Provide the (X, Y) coordinate of the cell's center where the given text is located.  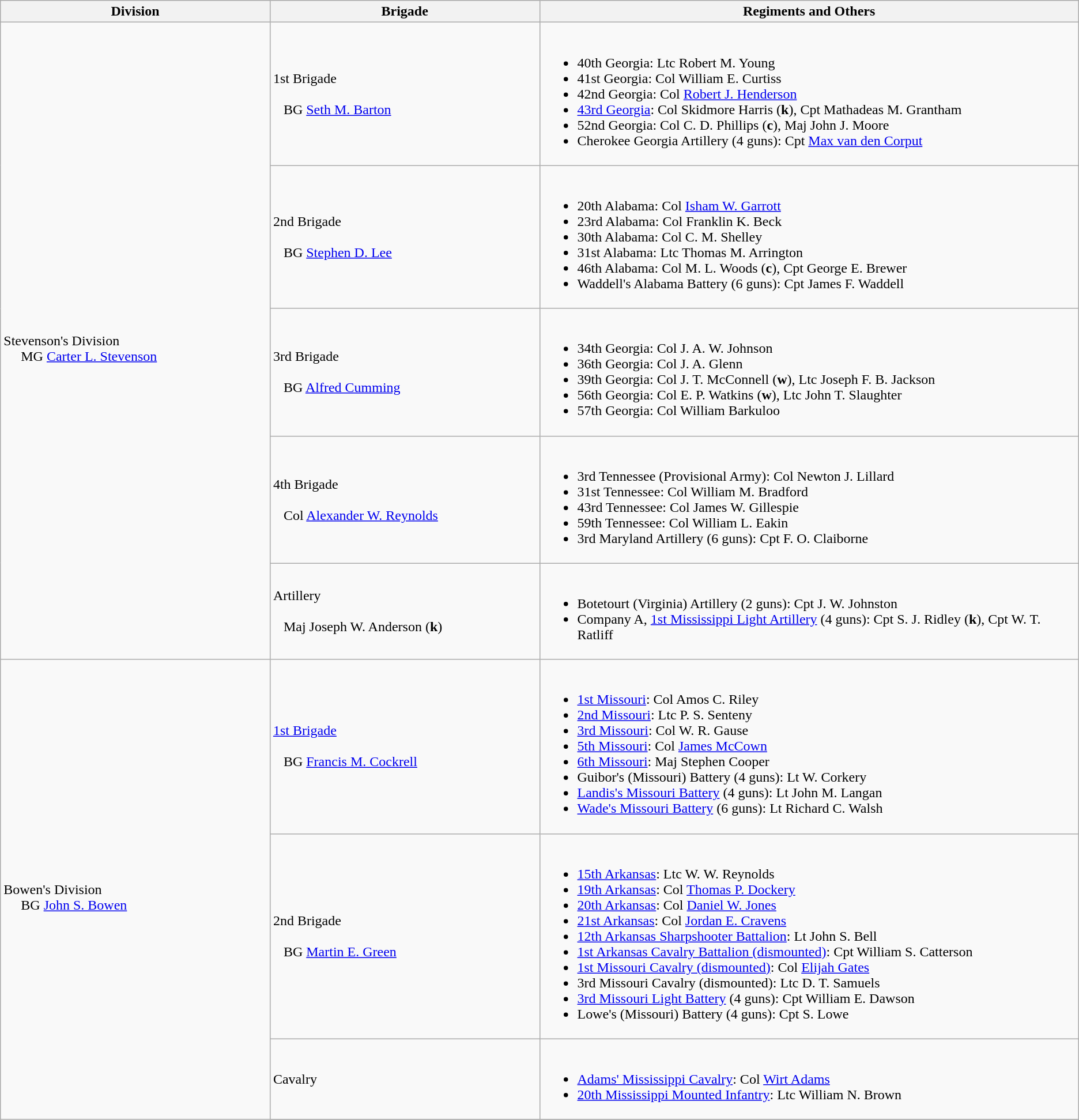
Regiments and Others (809, 12)
Adams' Mississippi Cavalry: Col Wirt Adams20th Mississippi Mounted Infantry: Ltc William N. Brown (809, 1079)
Brigade (405, 12)
3rd Brigade BG Alfred Cumming (405, 372)
4th Brigade Col Alexander W. Reynolds (405, 499)
Cavalry (405, 1079)
Division (135, 12)
1st Brigade BG Francis M. Cockrell (405, 746)
Artillery Maj Joseph W. Anderson (k) (405, 611)
Stevenson's Division MG Carter L. Stevenson (135, 341)
2nd Brigade BG Martin E. Green (405, 936)
Bowen's Division BG John S. Bowen (135, 889)
2nd Brigade BG Stephen D. Lee (405, 237)
1st Brigade BG Seth M. Barton (405, 94)
